Capture the cell that displays the provided text and extract its (x, y) central coordinate. 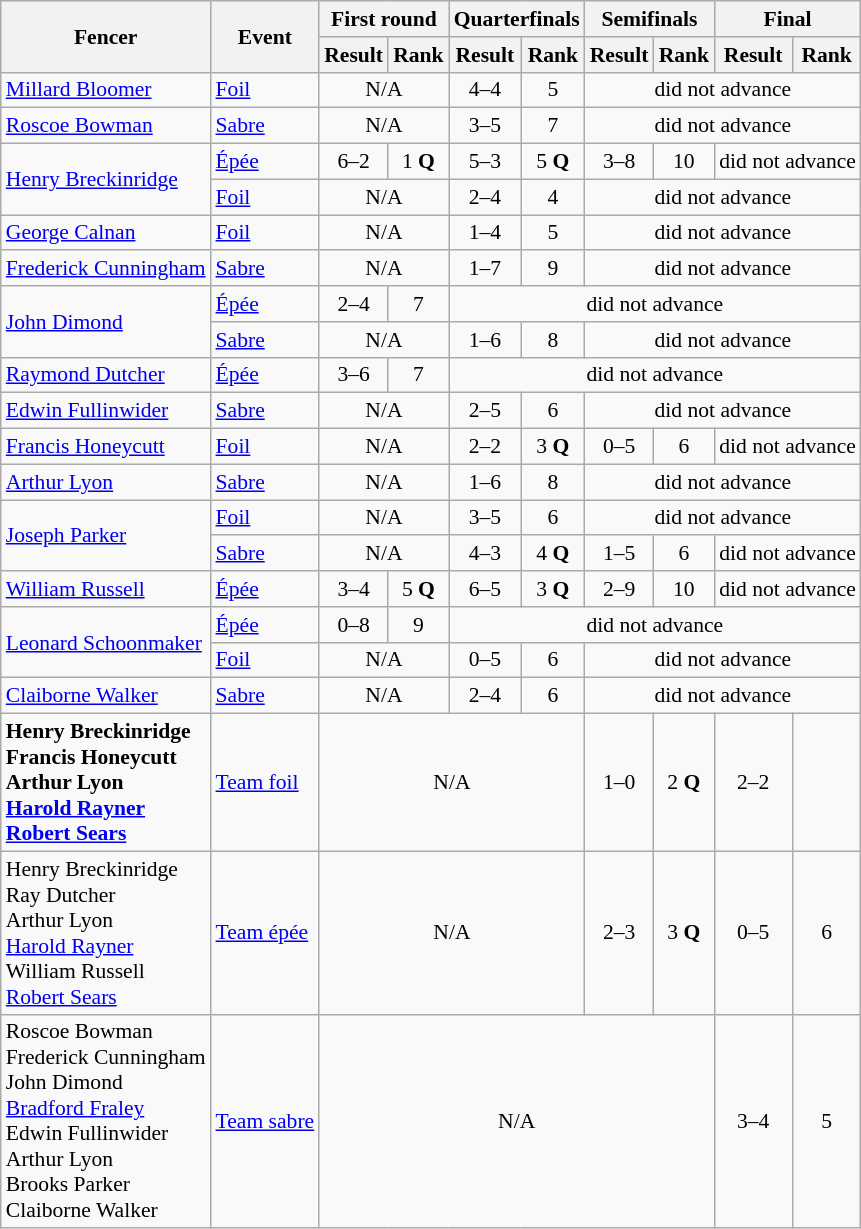
Final (788, 19)
Edwin Fullinwider (106, 411)
0–8 (354, 625)
Claiborne Walker (106, 696)
2 Q (684, 783)
Roscoe Bowman (106, 126)
6–2 (354, 162)
Henry BreckinridgeRay DutcherArthur LyonHarold RaynerWilliam RussellRobert Sears (106, 932)
2–3 (620, 932)
4–3 (485, 554)
Team sabre (266, 1121)
Leonard Schoonmaker (106, 642)
First round (384, 19)
Raymond Dutcher (106, 375)
2–9 (620, 589)
Quarterfinals (517, 19)
Arthur Lyon (106, 482)
Henry BreckinridgeFrancis HoneycuttArthur LyonHarold RaynerRobert Sears (106, 783)
4 (553, 197)
Joseph Parker (106, 536)
3–8 (620, 162)
Fencer (106, 36)
5–3 (485, 162)
1–0 (620, 783)
Roscoe BowmanFrederick CunninghamJohn DimondBradford FraleyEdwin FullinwiderArthur LyonBrooks ParkerClaiborne Walker (106, 1121)
2–5 (485, 411)
1 Q (418, 162)
1–4 (485, 233)
Henry Breckinridge (106, 180)
6–5 (485, 589)
Team foil (266, 783)
Event (266, 36)
3–6 (354, 375)
Team épée (266, 932)
Frederick Cunningham (106, 269)
4–4 (485, 90)
Semifinals (650, 19)
Francis Honeycutt (106, 447)
1–7 (485, 269)
William Russell (106, 589)
Millard Bloomer (106, 90)
John Dimond (106, 322)
4 Q (553, 554)
1–5 (620, 554)
George Calnan (106, 233)
